Output the (x, y) coordinate of the center of the cell containing the given text.  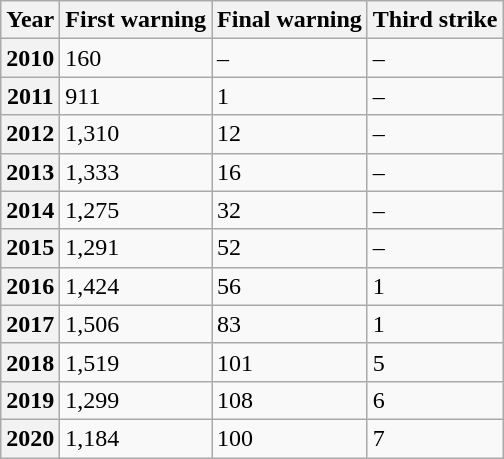
1,291 (136, 248)
1,184 (136, 438)
1,333 (136, 172)
2014 (30, 210)
52 (290, 248)
108 (290, 400)
Third strike (435, 20)
1,424 (136, 286)
16 (290, 172)
First warning (136, 20)
1,299 (136, 400)
2010 (30, 58)
2013 (30, 172)
1,275 (136, 210)
32 (290, 210)
7 (435, 438)
1,519 (136, 362)
1,506 (136, 324)
56 (290, 286)
5 (435, 362)
2012 (30, 134)
2017 (30, 324)
12 (290, 134)
Final warning (290, 20)
2011 (30, 96)
Year (30, 20)
160 (136, 58)
2020 (30, 438)
2015 (30, 248)
83 (290, 324)
100 (290, 438)
1,310 (136, 134)
2016 (30, 286)
6 (435, 400)
101 (290, 362)
2018 (30, 362)
2019 (30, 400)
911 (136, 96)
